Capture the cell that displays the provided text and extract its (x, y) central coordinate. 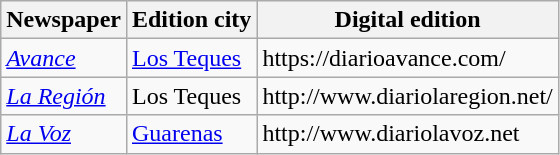
La Voz (64, 134)
http://www.diariolaregion.net/ (408, 96)
Edition city (191, 20)
Avance (64, 58)
La Región (64, 96)
Guarenas (191, 134)
http://www.diariolavoz.net (408, 134)
Digital edition (408, 20)
Newspaper (64, 20)
https://diarioavance.com/ (408, 58)
